Locate the cell with the specified text and output its [x, y] center coordinate. 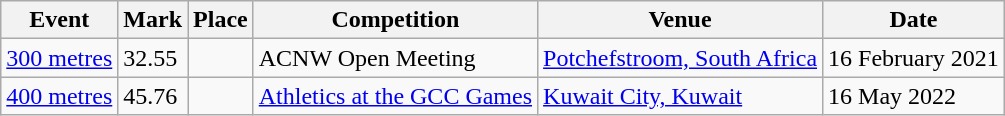
Competition [395, 20]
Event [60, 20]
Place [221, 20]
Kuwait City, Kuwait [680, 96]
Potchefstroom, South Africa [680, 58]
45.76 [153, 96]
32.55 [153, 58]
300 metres [60, 58]
ACNW Open Meeting [395, 58]
Athletics at the GCC Games [395, 96]
Date [914, 20]
16 May 2022 [914, 96]
Mark [153, 20]
400 metres [60, 96]
16 February 2021 [914, 58]
Venue [680, 20]
